For the text-containing cell, return its midpoint in [X, Y] coordinate format. 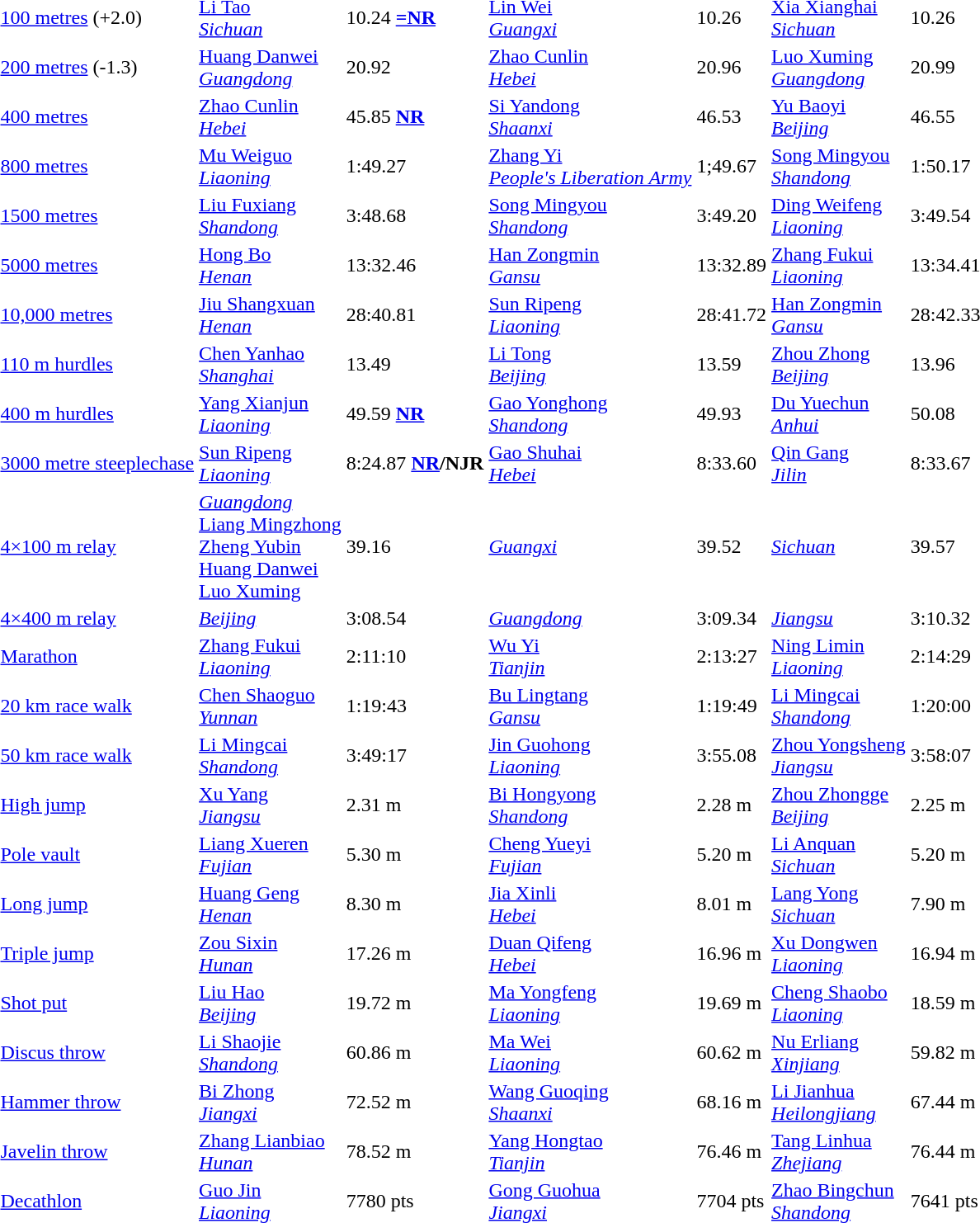
Liu FuxiangShandong [271, 216]
Xu DongwenLiaoning [839, 954]
2.28 m [732, 805]
8.30 m [415, 904]
1:49.27 [415, 167]
Nu ErliangXinjiang [839, 1053]
76.46 m [732, 1152]
3:49.20 [732, 216]
2:13:27 [732, 657]
Zou Sixin Hunan [271, 954]
49.59 NR [415, 414]
Luo XumingGuangdong [839, 68]
Liang XuerenFujian [271, 855]
Jin GuohongLiaoning [591, 756]
Lang YongSichuan [839, 904]
Huang DanweiGuangdong [271, 68]
1:19:49 [732, 706]
Li AnquanSichuan [839, 855]
20.96 [732, 68]
Li JianhuaHeilongjiang [839, 1103]
Wu YiTianjin [591, 657]
39.16 [415, 546]
49.93 [732, 414]
19.72 m [415, 1003]
46.53 [732, 117]
Mu WeiguoLiaoning [271, 167]
28:41.72 [732, 315]
Hong BoHenan [271, 266]
60.62 m [732, 1053]
Wang GuoqingShaanxi [591, 1103]
3:49:17 [415, 756]
Zhang LianbiaoHunan [271, 1152]
Bi Zhong Jiangxi [271, 1103]
13:32.46 [415, 266]
Cheng Shaobo Liaoning [839, 1003]
3:08.54 [415, 618]
Duan Qifeng Hebei [591, 954]
Xu YangJiangsu [271, 805]
Sun RipengLiaoning [591, 315]
Tang LinhuaZhejiang [839, 1152]
5.20 m [732, 855]
Qin GangJilin [839, 464]
Liu Hao Beijing [271, 1003]
5.30 m [415, 855]
Bi HongyongShandong [591, 805]
Li TongBeijing [591, 365]
45.85 NR [415, 117]
1;49.67 [732, 167]
Jiu ShangxuanHenan [271, 315]
Jia XinliHebei [591, 904]
Chen ShaoguoYunnan [271, 706]
13.59 [732, 365]
17.26 m [415, 954]
Yu BaoyiBeijing [839, 117]
1:19:43 [415, 706]
Sichuan [839, 546]
Li Shaojie Shandong [271, 1053]
Yang HongtaoTianjin [591, 1152]
Chen Yanhao Shanghai [271, 365]
72.52 m [415, 1103]
3:55.08 [732, 756]
Du YuechunAnhui [839, 414]
Huang GengHenan [271, 904]
Bu LingtangGansu [591, 706]
2:11:10 [415, 657]
13.49 [415, 365]
Ning LiminLiaoning [839, 657]
78.52 m [415, 1152]
19.69 m [732, 1003]
3:09.34 [732, 618]
60.86 m [415, 1053]
Sun Ripeng Liaoning [271, 464]
20.92 [415, 68]
2.31 m [415, 805]
Zhou YongshengJiangsu [839, 756]
3:48.68 [415, 216]
39.52 [732, 546]
8.01 m [732, 904]
Cheng YueyiFujian [591, 855]
16.96 m [732, 954]
Zhang YiPeople's Liberation Army [591, 167]
28:40.81 [415, 315]
8:33.60 [732, 464]
Guangxi [591, 546]
Guangdong [591, 618]
Zhou ZhonggeBeijing [839, 805]
Beijing [271, 618]
Zhou ZhongBeijing [839, 365]
8:24.87 NR/NJR [415, 464]
Ma Yongfeng Liaoning [591, 1003]
13:32.89 [732, 266]
Si YandongShaanxi [591, 117]
Ding WeifengLiaoning [839, 216]
Jiangsu [839, 618]
68.16 m [732, 1103]
Yang XianjunLiaoning [271, 414]
Gao ShuhaiHebei [591, 464]
GuangdongLiang MingzhongZheng YubinHuang DanweiLuo Xuming [271, 546]
Ma WeiLiaoning [591, 1053]
Gao YonghongShandong [591, 414]
